Detect which cell encompasses the target text, then output its [X, Y] center coordinate. 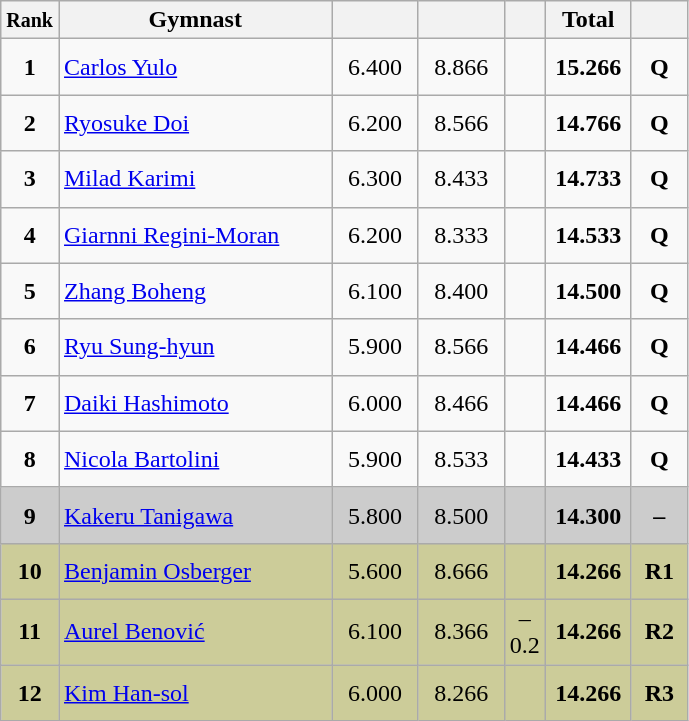
1 [30, 67]
Kakeru Tanigawa [195, 515]
8.400 [461, 291]
8.433 [461, 179]
– [659, 515]
8.666 [461, 571]
Milad Karimi [195, 179]
14.500 [588, 291]
Gymnast [195, 20]
14.733 [588, 179]
Ryosuke Doi [195, 123]
15.266 [588, 67]
8.866 [461, 67]
14.533 [588, 235]
8.266 [461, 692]
Benjamin Osberger [195, 571]
6 [30, 347]
8.333 [461, 235]
Total [588, 20]
10 [30, 571]
8 [30, 459]
R1 [659, 571]
Ryu Sung-hyun [195, 347]
14.433 [588, 459]
8.366 [461, 632]
Giarnni Regini-Moran [195, 235]
Kim Han-sol [195, 692]
Nicola Bartolini [195, 459]
Daiki Hashimoto [195, 403]
Zhang Boheng [195, 291]
7 [30, 403]
11 [30, 632]
9 [30, 515]
2 [30, 123]
Aurel Benović [195, 632]
6.300 [375, 179]
5.600 [375, 571]
Carlos Yulo [195, 67]
12 [30, 692]
R3 [659, 692]
3 [30, 179]
Rank [30, 20]
4 [30, 235]
8.533 [461, 459]
R2 [659, 632]
14.766 [588, 123]
8.466 [461, 403]
14.300 [588, 515]
6.400 [375, 67]
5.800 [375, 515]
–0.2 [524, 632]
8.500 [461, 515]
5 [30, 291]
